Find where the given text appears and provide that cell's center as [x, y] coordinate. 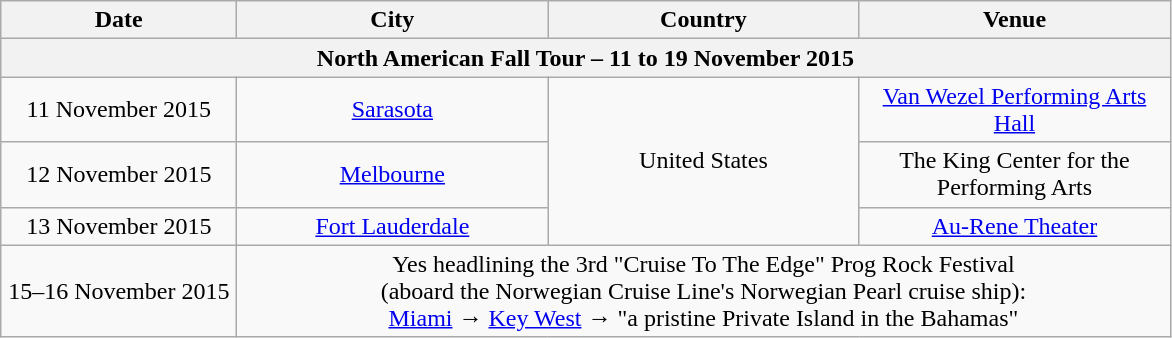
Country [704, 20]
United States [704, 161]
15–16 November 2015 [119, 291]
Venue [1014, 20]
City [392, 20]
The King Center for the Performing Arts [1014, 174]
Van Wezel Performing Arts Hall [1014, 110]
13 November 2015 [119, 226]
Fort Lauderdale [392, 226]
North American Fall Tour – 11 to 19 November 2015 [586, 58]
Sarasota [392, 110]
Au-Rene Theater [1014, 226]
12 November 2015 [119, 174]
Melbourne [392, 174]
11 November 2015 [119, 110]
Date [119, 20]
